Return the [x, y] coordinate for the center point of the cell that contains the specified text.  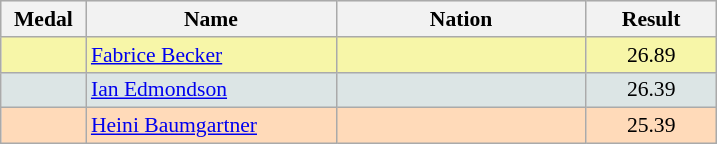
26.39 [651, 90]
Nation [461, 19]
Ian Edmondson [211, 90]
Result [651, 19]
Fabrice Becker [211, 55]
Medal [44, 19]
Heini Baumgartner [211, 126]
Name [211, 19]
26.89 [651, 55]
25.39 [651, 126]
